Return the (x, y) coordinate for the center point of the cell that contains the specified text.  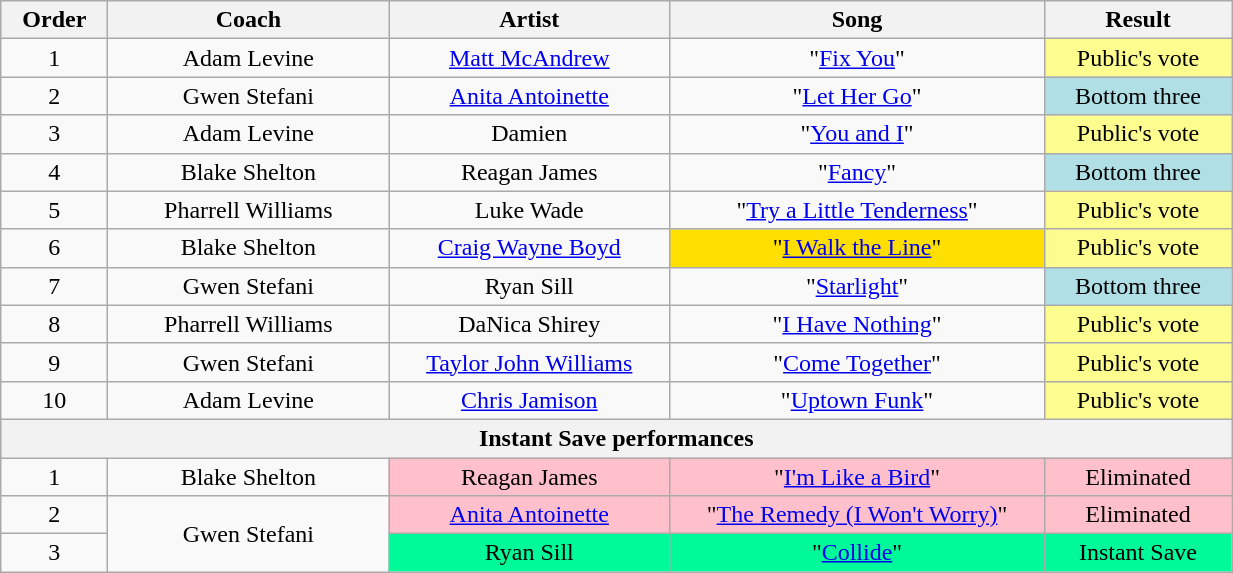
5 (54, 210)
"Fancy" (858, 172)
4 (54, 172)
Chris Jamison (530, 400)
Instant Save (1138, 553)
"Try a Little Tenderness" (858, 210)
Artist (530, 20)
Order (54, 20)
"Let Her Go" (858, 96)
8 (54, 324)
Song (858, 20)
"Fix You" (858, 58)
"You and I" (858, 134)
DaNica Shirey (530, 324)
Damien (530, 134)
"Come Together" (858, 362)
Craig Wayne Boyd (530, 248)
Coach (248, 20)
Luke Wade (530, 210)
"I Have Nothing" (858, 324)
10 (54, 400)
Instant Save performances (616, 438)
Taylor John Williams (530, 362)
"Starlight" (858, 286)
7 (54, 286)
Matt McAndrew (530, 58)
"Collide" (858, 553)
9 (54, 362)
"The Remedy (I Won't Worry)" (858, 515)
"I Walk the Line" (858, 248)
Result (1138, 20)
"Uptown Funk" (858, 400)
"I'm Like a Bird" (858, 477)
6 (54, 248)
